Scan for the cell matching the given text and deliver its (X, Y) coordinate at center. 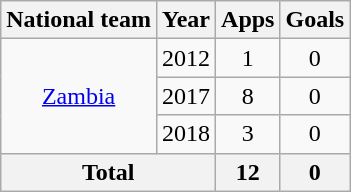
2017 (186, 96)
Goals (315, 20)
Zambia (79, 96)
Apps (248, 20)
Year (186, 20)
12 (248, 172)
8 (248, 96)
1 (248, 58)
National team (79, 20)
2018 (186, 134)
2012 (186, 58)
Total (108, 172)
3 (248, 134)
